From the cell containing the given text, extract its center point as [x, y] coordinate. 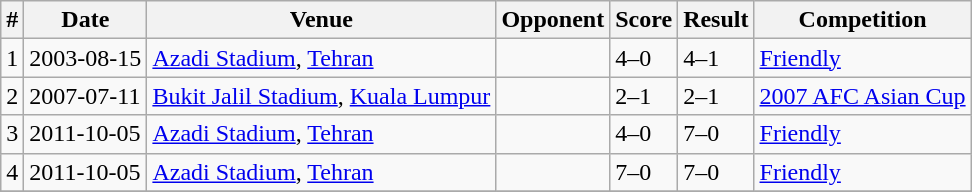
Competition [862, 20]
Bukit Jalil Stadium, Kuala Lumpur [322, 96]
1 [12, 58]
3 [12, 134]
Result [716, 20]
Date [86, 20]
Venue [322, 20]
4–1 [716, 58]
2007 AFC Asian Cup [862, 96]
2007-07-11 [86, 96]
4 [12, 172]
2003-08-15 [86, 58]
# [12, 20]
2 [12, 96]
Opponent [553, 20]
Score [644, 20]
